Return the (x, y) coordinate for the center point of the cell that contains the specified text.  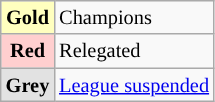
League suspended (134, 85)
Grey (28, 85)
Red (28, 51)
Champions (134, 17)
Gold (28, 17)
Relegated (134, 51)
